Identify which cell holds the provided text, then report its (X, Y) central coordinate. 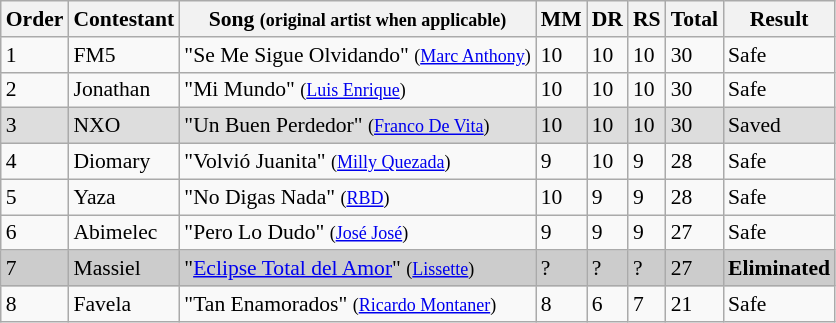
Total (694, 19)
Order (35, 19)
"No Digas Nada" (RBD) (357, 197)
"Volvió Juanita" (Milly Quezada) (357, 162)
Contestant (124, 19)
21 (694, 304)
"Eclipse Total del Amor" (Lissette) (357, 269)
Diomary (124, 162)
Yaza (124, 197)
3 (35, 126)
5 (35, 197)
1 (35, 55)
Saved (779, 126)
4 (35, 162)
"Pero Lo Dudo" (José José) (357, 233)
RS (647, 19)
Favela (124, 304)
Result (779, 19)
Abimelec (124, 233)
"Se Me Sigue Olvidando" (Marc Anthony) (357, 55)
"Tan Enamorados" (Ricardo Montaner) (357, 304)
Song (original artist when applicable) (357, 19)
Eliminated (779, 269)
Massiel (124, 269)
DR (608, 19)
"Un Buen Perdedor" (Franco De Vita) (357, 126)
MM (562, 19)
"Mi Mundo" (Luis Enrique) (357, 90)
NXO (124, 126)
2 (35, 90)
FM5 (124, 55)
Jonathan (124, 90)
